For the text-containing cell, return its midpoint in [x, y] coordinate format. 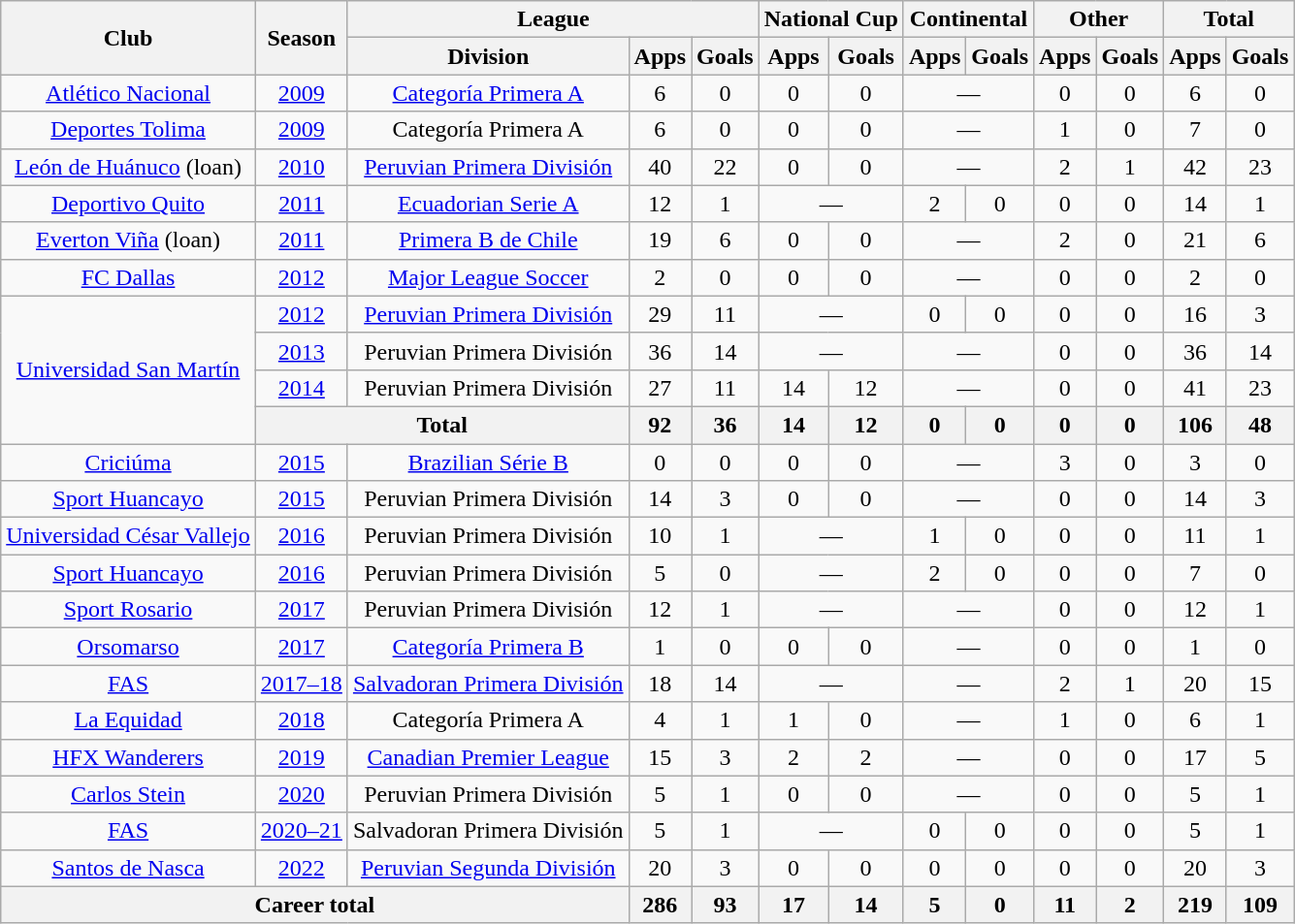
Ecuadorian Serie A [488, 204]
HFX Wanderers [128, 757]
22 [725, 167]
2018 [301, 720]
93 [725, 905]
286 [660, 905]
41 [1195, 388]
Peruvian Segunda División [488, 868]
29 [660, 314]
Carlos Stein [128, 794]
219 [1195, 905]
16 [1195, 314]
Continental [968, 19]
19 [660, 240]
Universidad San Martín [128, 369]
106 [1195, 425]
Santos de Nasca [128, 868]
2014 [301, 388]
Criciúma [128, 462]
2017–18 [301, 684]
4 [660, 720]
Other [1099, 19]
FC Dallas [128, 277]
21 [1195, 240]
18 [660, 684]
Major League Soccer [488, 277]
2022 [301, 868]
Season [301, 38]
2010 [301, 167]
Categoría Primera B [488, 647]
48 [1260, 425]
Club [128, 38]
Universidad César Vallejo [128, 536]
Atlético Nacional [128, 93]
2019 [301, 757]
Career total [314, 905]
León de Huánuco (loan) [128, 167]
42 [1195, 167]
Everton Viña (loan) [128, 240]
Deportes Tolima [128, 130]
92 [660, 425]
2020–21 [301, 831]
La Equidad [128, 720]
Orsomarso [128, 647]
National Cup [830, 19]
2013 [301, 351]
Brazilian Série B [488, 462]
Deportivo Quito [128, 204]
27 [660, 388]
10 [660, 536]
Canadian Premier League [488, 757]
Sport Rosario [128, 610]
2020 [301, 794]
109 [1260, 905]
40 [660, 167]
Primera B de Chile [488, 240]
League [553, 19]
Division [488, 56]
